Determine the (x, y) coordinate at the center of the cell enclosing the given text.  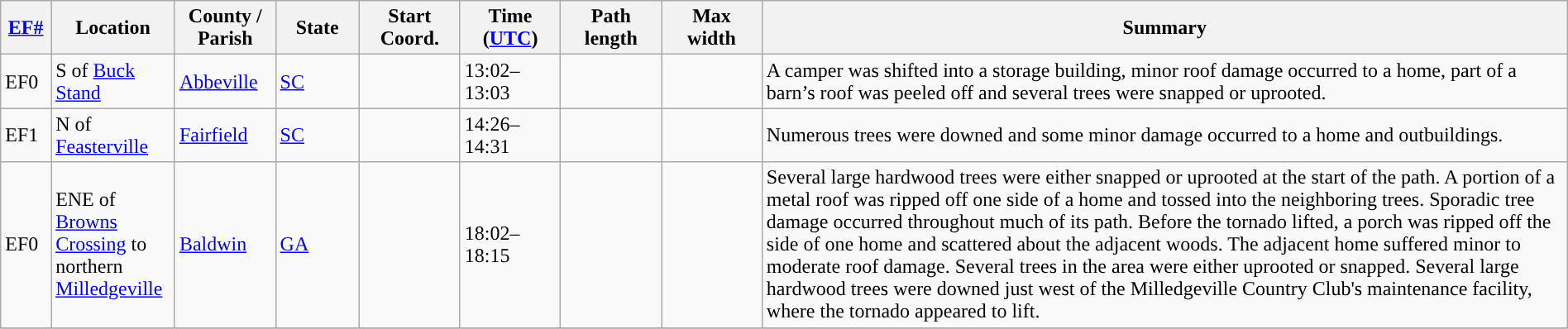
State (318, 28)
S of Buck Stand (113, 81)
GA (318, 245)
County / Parish (225, 28)
14:26–14:31 (510, 136)
Start Coord. (409, 28)
EF1 (26, 136)
Abbeville (225, 81)
EF# (26, 28)
Numerous trees were downed and some minor damage occurred to a home and outbuildings. (1164, 136)
Summary (1164, 28)
13:02–13:03 (510, 81)
N of Feasterville (113, 136)
Fairfield (225, 136)
ENE of Browns Crossing to northern Milledgeville (113, 245)
18:02–18:15 (510, 245)
Path length (611, 28)
Baldwin (225, 245)
Location (113, 28)
Time (UTC) (510, 28)
Max width (712, 28)
